Extract the [x, y] coordinate from the center of the cell holding the provided text.  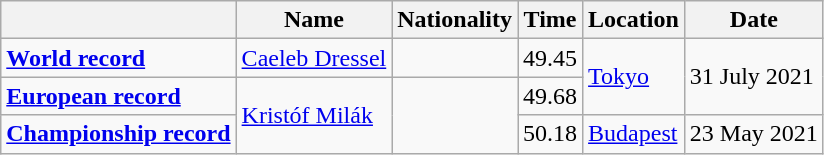
Budapest [634, 134]
49.45 [550, 58]
31 July 2021 [754, 77]
Date [754, 20]
Name [314, 20]
Tokyo [634, 77]
Time [550, 20]
Location [634, 20]
49.68 [550, 96]
23 May 2021 [754, 134]
Championship record [118, 134]
European record [118, 96]
Kristóf Milák [314, 115]
Nationality [455, 20]
50.18 [550, 134]
World record [118, 58]
Caeleb Dressel [314, 58]
